Scan for the cell matching the given text and deliver its (X, Y) coordinate at center. 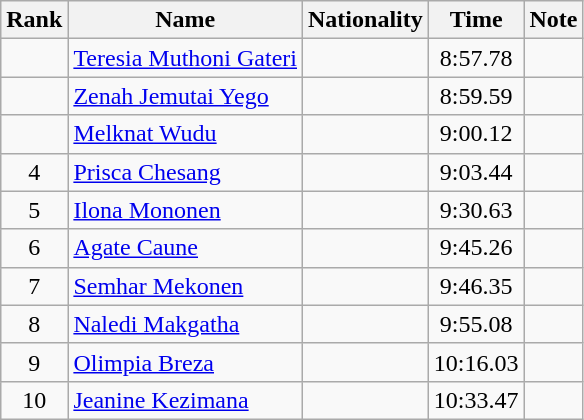
Jeanine Kezimana (186, 400)
5 (34, 210)
9:45.26 (476, 248)
9:30.63 (476, 210)
8 (34, 324)
4 (34, 172)
Rank (34, 20)
Prisca Chesang (186, 172)
9:46.35 (476, 286)
Teresia Muthoni Gateri (186, 58)
6 (34, 248)
7 (34, 286)
Zenah Jemutai Yego (186, 96)
Olimpia Breza (186, 362)
10:16.03 (476, 362)
8:57.78 (476, 58)
Agate Caune (186, 248)
9:00.12 (476, 134)
10:33.47 (476, 400)
8:59.59 (476, 96)
Naledi Makgatha (186, 324)
Note (554, 20)
Time (476, 20)
9 (34, 362)
Semhar Mekonen (186, 286)
10 (34, 400)
Name (186, 20)
Ilona Mononen (186, 210)
9:03.44 (476, 172)
9:55.08 (476, 324)
Nationality (366, 20)
Melknat Wudu (186, 134)
